Locate the cell with the specified text and output its [X, Y] center coordinate. 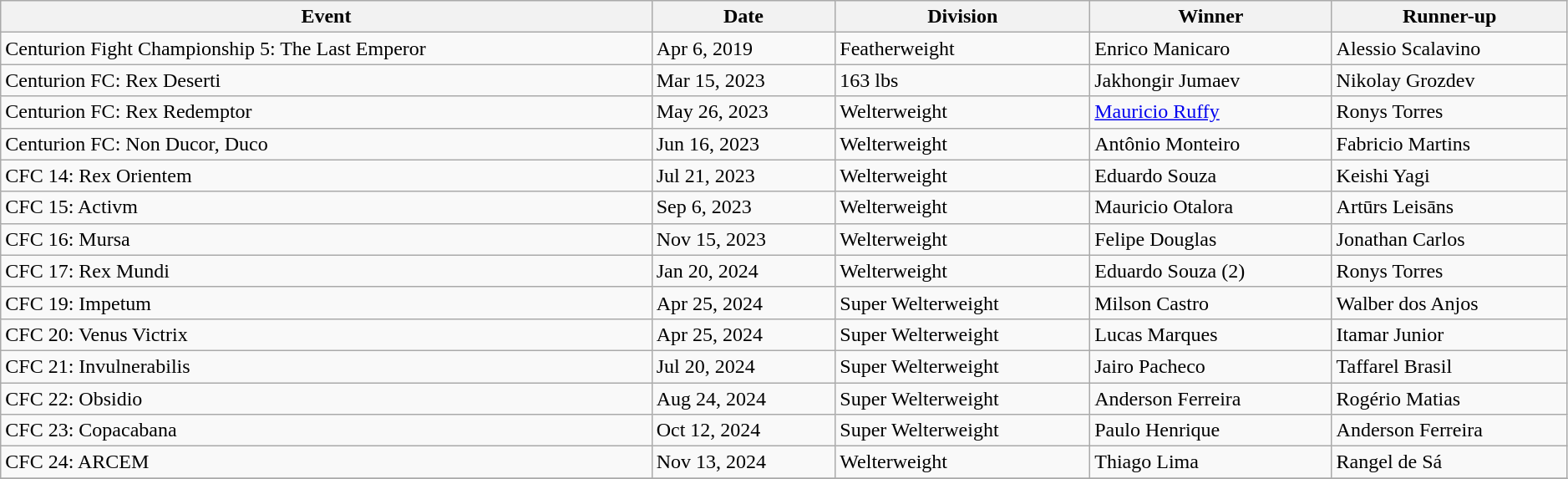
Paulo Henrique [1211, 431]
Oct 12, 2024 [743, 431]
Jairo Pacheco [1211, 366]
Walber dos Anjos [1449, 303]
163 lbs [962, 80]
Centurion Fight Championship 5: The Last Emperor [326, 48]
Jakhongir Jumaev [1211, 80]
CFC 14: Rex Orientem [326, 176]
Milson Castro [1211, 303]
Eduardo Souza (2) [1211, 271]
Taffarel Brasil [1449, 366]
Winner [1211, 17]
CFC 20: Venus Victrix [326, 334]
Artūrs Leisāns [1449, 207]
Division [962, 17]
CFC 21: Invulnerabilis [326, 366]
Event [326, 17]
Jul 21, 2023 [743, 176]
Centurion FC: Rex Redemptor [326, 112]
Enrico Manicaro [1211, 48]
Jan 20, 2024 [743, 271]
Jul 20, 2024 [743, 366]
CFC 22: Obsidio [326, 399]
Jonathan Carlos [1449, 239]
CFC 15: Activm [326, 207]
May 26, 2023 [743, 112]
Nov 15, 2023 [743, 239]
Runner-up [1449, 17]
Thiago Lima [1211, 462]
Nov 13, 2024 [743, 462]
Fabricio Martins [1449, 144]
Felipe Douglas [1211, 239]
CFC 24: ARCEM [326, 462]
CFC 23: Copacabana [326, 431]
Alessio Scalavino [1449, 48]
Centurion FC: Rex Deserti [326, 80]
Mauricio Ruffy [1211, 112]
Aug 24, 2024 [743, 399]
Keishi Yagi [1449, 176]
Sep 6, 2023 [743, 207]
Mauricio Otalora [1211, 207]
CFC 16: Mursa [326, 239]
CFC 17: Rex Mundi [326, 271]
Apr 6, 2019 [743, 48]
Nikolay Grozdev [1449, 80]
Centurion FC: Non Ducor, Duco [326, 144]
Rangel de Sá [1449, 462]
CFC 19: Impetum [326, 303]
Mar 15, 2023 [743, 80]
Jun 16, 2023 [743, 144]
Lucas Marques [1211, 334]
Featherweight [962, 48]
Eduardo Souza [1211, 176]
Rogério Matias [1449, 399]
Itamar Junior [1449, 334]
Date [743, 17]
Antônio Monteiro [1211, 144]
